Capture the cell that displays the provided text and extract its [x, y] central coordinate. 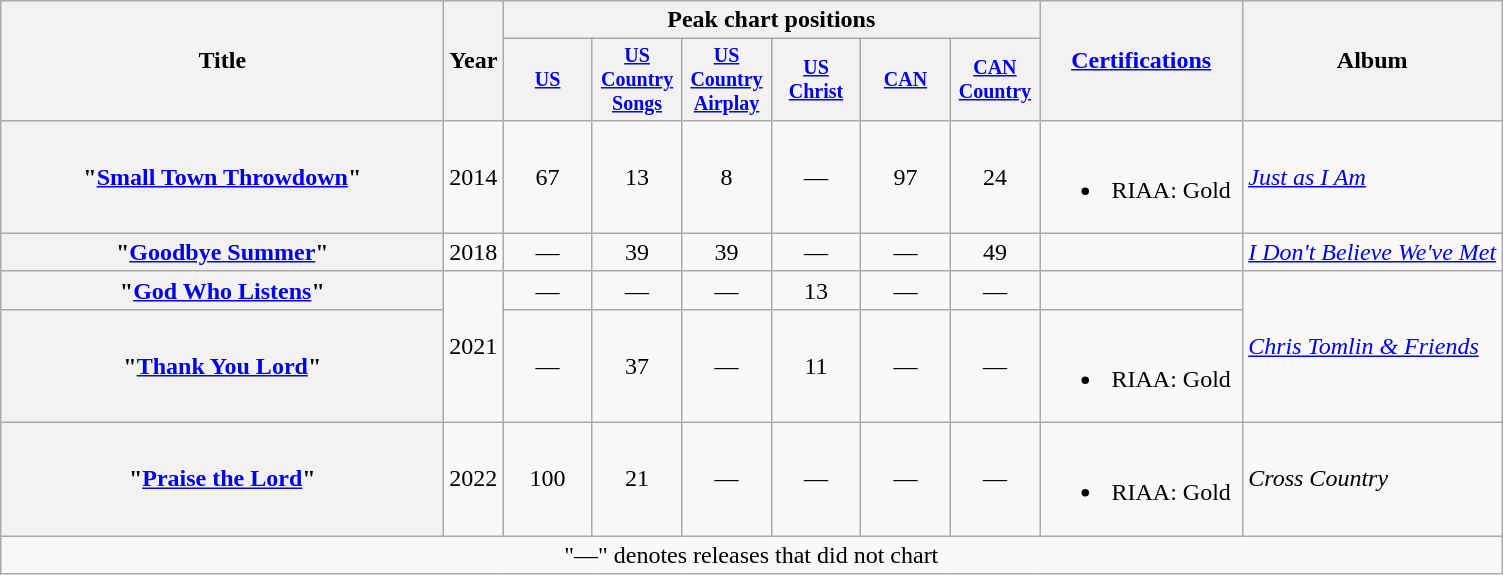
US Country Songs [636, 80]
49 [994, 252]
97 [906, 176]
Title [222, 61]
"Goodbye Summer" [222, 252]
2022 [474, 480]
Year [474, 61]
Just as I Am [1372, 176]
"Thank You Lord" [222, 366]
11 [816, 366]
2014 [474, 176]
Chris Tomlin & Friends [1372, 346]
100 [548, 480]
"Praise the Lord" [222, 480]
21 [636, 480]
US Country Airplay [726, 80]
Cross Country [1372, 480]
Album [1372, 61]
CAN Country [994, 80]
"Small Town Throwdown" [222, 176]
2018 [474, 252]
37 [636, 366]
2021 [474, 346]
8 [726, 176]
I Don't Believe We've Met [1372, 252]
"God Who Listens" [222, 290]
Certifications [1142, 61]
CAN [906, 80]
"—" denotes releases that did not chart [752, 555]
US [548, 80]
24 [994, 176]
US Christ [816, 80]
67 [548, 176]
Peak chart positions [772, 20]
